Return (x, y) of the center of cell containing provided text 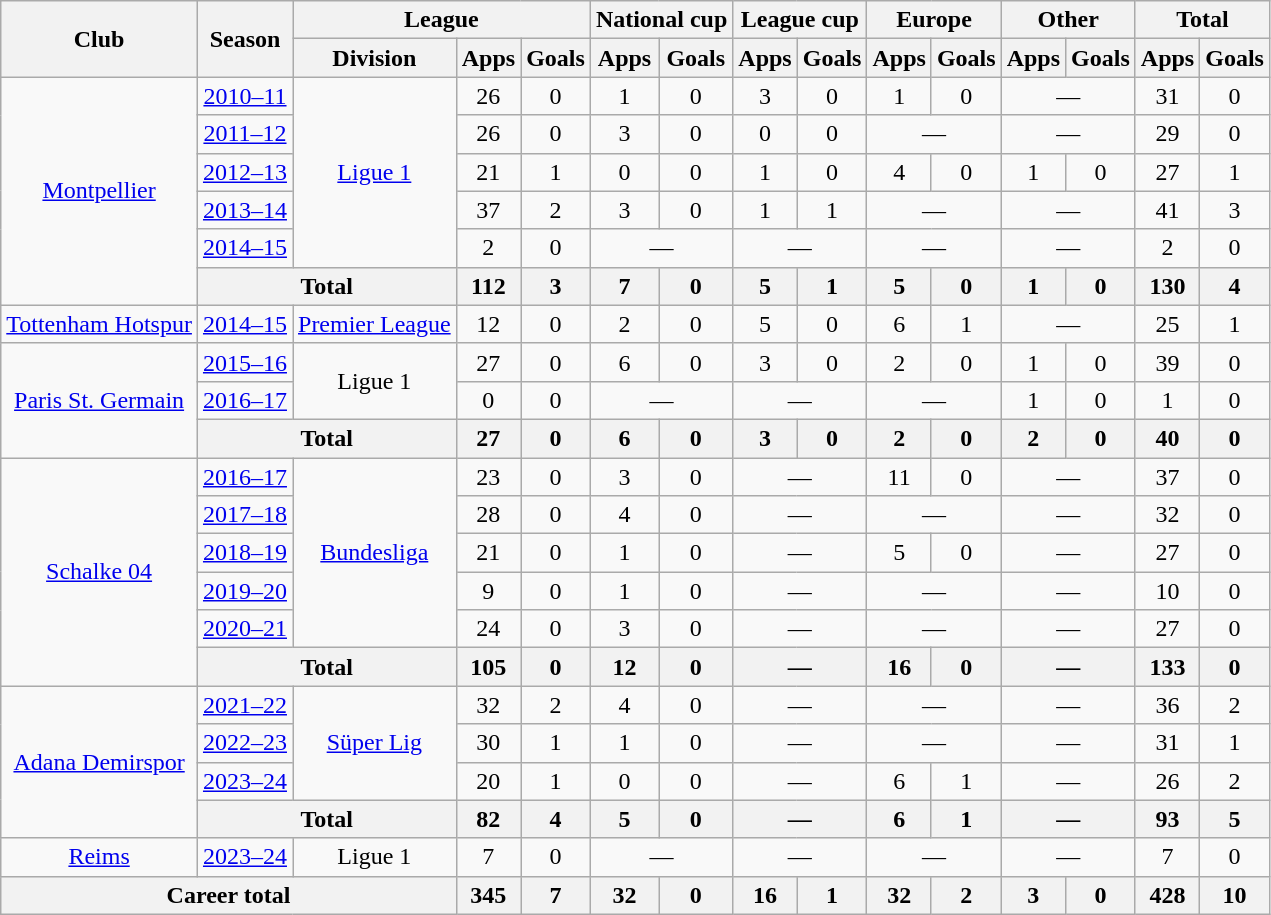
105 (488, 667)
Schalke 04 (100, 572)
Season (244, 39)
2015–16 (244, 362)
29 (1167, 134)
2018–19 (244, 553)
133 (1167, 667)
League cup (800, 20)
28 (488, 515)
2010–11 (244, 96)
2022–23 (244, 743)
Europe (934, 20)
Süper Lig (374, 743)
25 (1167, 324)
Tottenham Hotspur (100, 324)
National cup (661, 20)
Bundesliga (374, 553)
23 (488, 477)
Paris St. Germain (100, 400)
428 (1167, 895)
2019–20 (244, 591)
2021–22 (244, 705)
Club (100, 39)
39 (1167, 362)
41 (1167, 210)
2012–13 (244, 172)
36 (1167, 705)
2017–18 (244, 515)
20 (488, 781)
Career total (228, 895)
2011–12 (244, 134)
93 (1167, 819)
345 (488, 895)
112 (488, 286)
2013–14 (244, 210)
Reims (100, 857)
24 (488, 629)
2020–21 (244, 629)
82 (488, 819)
Montpellier (100, 191)
30 (488, 743)
9 (488, 591)
11 (899, 477)
Division (374, 58)
Other (1068, 20)
40 (1167, 438)
Premier League (374, 324)
League (441, 20)
Adana Demirspor (100, 762)
130 (1167, 286)
